Return the (X, Y) coordinate for the center point of the cell that contains the specified text.  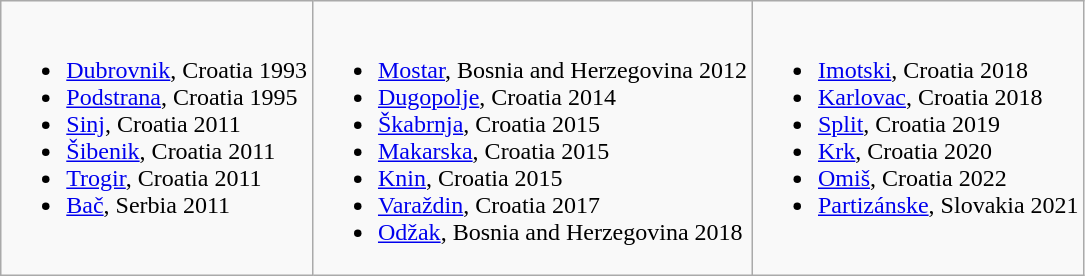
Imotski, Croatia 2018 Karlovac, Croatia 2018 Split, Croatia 2019 Krk, Croatia 2020 Omiš, Croatia 2022 Partizánske, Slovakia 2021 (918, 138)
Dubrovnik, Croatia 1993 Podstrana, Croatia 1995 Sinj, Croatia 2011 Šibenik, Croatia 2011 Trogir, Croatia 2011 Bač, Serbia 2011 (157, 138)
